Pinpoint the cell where the given text exists, returning its (x, y) midpoint coordinate. 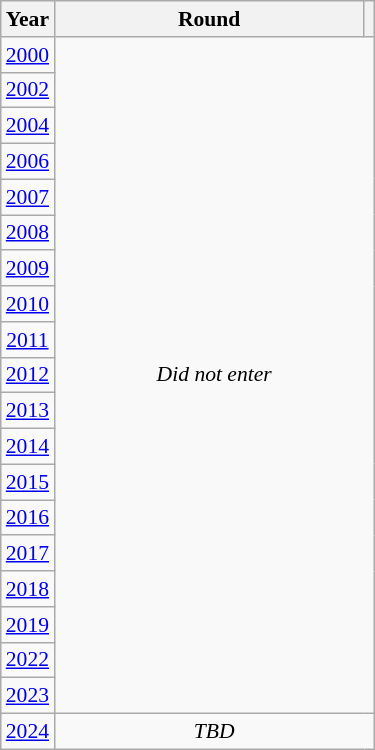
2000 (28, 55)
2007 (28, 197)
2019 (28, 625)
Did not enter (214, 376)
2010 (28, 304)
2002 (28, 90)
2022 (28, 660)
2024 (28, 732)
Round (209, 19)
Year (28, 19)
2023 (28, 696)
2011 (28, 340)
2016 (28, 518)
TBD (214, 732)
2009 (28, 269)
2013 (28, 411)
2012 (28, 375)
2015 (28, 482)
2014 (28, 447)
2008 (28, 233)
2018 (28, 589)
2006 (28, 162)
2004 (28, 126)
2017 (28, 554)
